Detect which cell encompasses the target text, then output its (x, y) center coordinate. 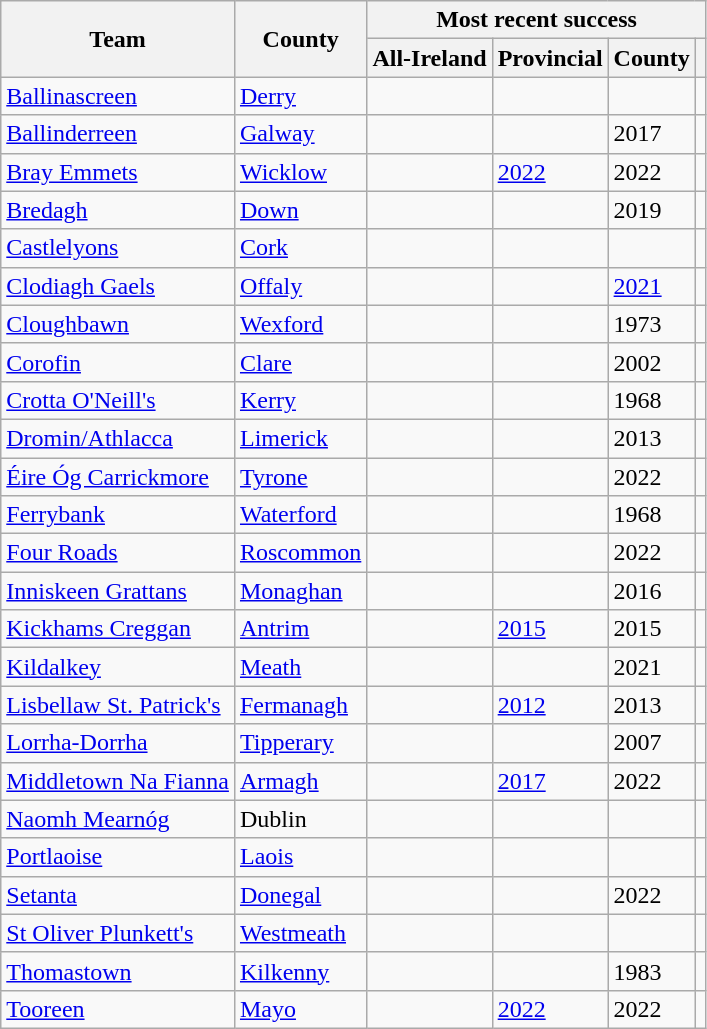
Inniskeen Grattans (118, 591)
Setanta (118, 895)
Wicklow (300, 172)
Armagh (300, 781)
Corofin (118, 362)
Bredagh (118, 210)
Clare (300, 362)
Donegal (300, 895)
Crotta O'Neill's (118, 400)
Team (118, 39)
Antrim (300, 629)
Laois (300, 857)
Down (300, 210)
Galway (300, 134)
Four Roads (118, 553)
Tyrone (300, 477)
Kilkenny (300, 971)
Most recent success (536, 20)
Portlaoise (118, 857)
Ballinascreen (118, 96)
Kerry (300, 400)
2019 (652, 210)
Limerick (300, 438)
Naomh Mearnóg (118, 819)
Fermanagh (300, 705)
Ballinderreen (118, 134)
Mayo (300, 1009)
Dublin (300, 819)
Waterford (300, 515)
Thomastown (118, 971)
2016 (652, 591)
Lorrha-Dorrha (118, 743)
Tooreen (118, 1009)
Derry (300, 96)
Monaghan (300, 591)
Lisbellaw St. Patrick's (118, 705)
Roscommon (300, 553)
Provincial (550, 58)
Cloughbawn (118, 324)
2012 (550, 705)
Tipperary (300, 743)
St Oliver Plunkett's (118, 933)
2002 (652, 362)
2007 (652, 743)
1983 (652, 971)
Meath (300, 667)
1973 (652, 324)
All-Ireland (430, 58)
Castlelyons (118, 248)
Ferrybank (118, 515)
Westmeath (300, 933)
Kildalkey (118, 667)
Dromin/Athlacca (118, 438)
Bray Emmets (118, 172)
Kickhams Creggan (118, 629)
Middletown Na Fianna (118, 781)
Éire Óg Carrickmore (118, 477)
Wexford (300, 324)
Offaly (300, 286)
Clodiagh Gaels (118, 286)
Cork (300, 248)
